Search for the cell housing the specified text and yield its (x, y) center coordinate. 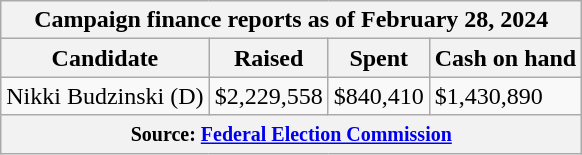
$840,410 (378, 96)
Candidate (105, 58)
Raised (268, 58)
Cash on hand (505, 58)
Source: Federal Election Commission (292, 134)
Campaign finance reports as of February 28, 2024 (292, 20)
Nikki Budzinski (D) (105, 96)
$1,430,890 (505, 96)
Spent (378, 58)
$2,229,558 (268, 96)
